Identify which cell holds the provided text, then report its [x, y] central coordinate. 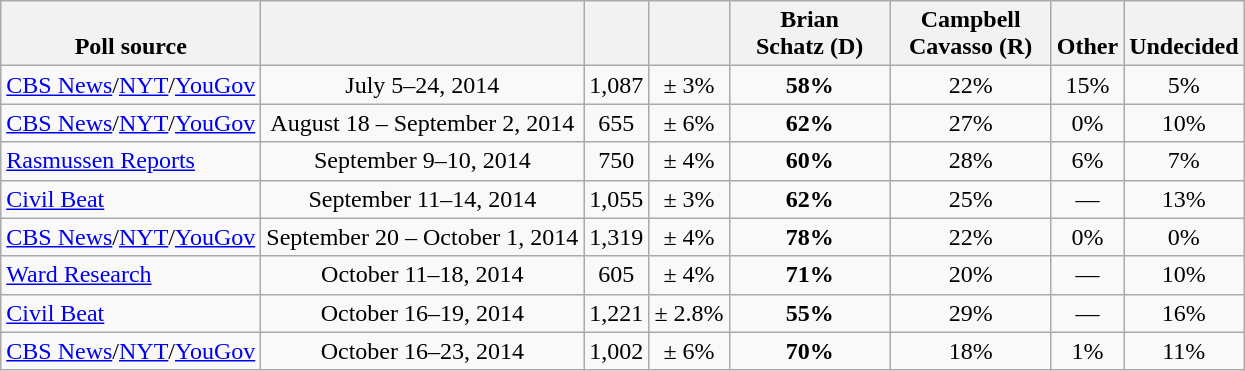
55% [810, 313]
October 16–23, 2014 [422, 351]
58% [810, 85]
1,055 [616, 199]
71% [810, 275]
7% [1184, 161]
605 [616, 275]
29% [970, 313]
6% [1087, 161]
BrianSchatz (D) [810, 34]
70% [810, 351]
Undecided [1184, 34]
15% [1087, 85]
Rasmussen Reports [131, 161]
CampbellCavasso (R) [970, 34]
July 5–24, 2014 [422, 85]
18% [970, 351]
655 [616, 123]
Poll source [131, 34]
27% [970, 123]
28% [970, 161]
25% [970, 199]
1% [1087, 351]
August 18 – September 2, 2014 [422, 123]
September 20 – October 1, 2014 [422, 237]
5% [1184, 85]
October 16–19, 2014 [422, 313]
October 11–18, 2014 [422, 275]
60% [810, 161]
1,002 [616, 351]
13% [1184, 199]
1,221 [616, 313]
11% [1184, 351]
750 [616, 161]
1,319 [616, 237]
78% [810, 237]
± 2.8% [689, 313]
20% [970, 275]
Ward Research [131, 275]
1,087 [616, 85]
September 11–14, 2014 [422, 199]
16% [1184, 313]
Other [1087, 34]
September 9–10, 2014 [422, 161]
